Locate the cell with the specified text and output its [X, Y] center coordinate. 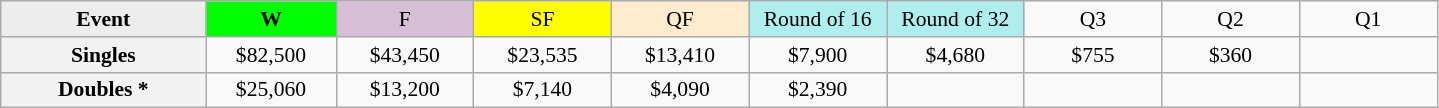
$4,680 [955, 55]
Round of 16 [818, 19]
$43,450 [405, 55]
QF [680, 19]
W [271, 19]
$360 [1231, 55]
$7,900 [818, 55]
Singles [104, 55]
$25,060 [271, 90]
Doubles * [104, 90]
$2,390 [818, 90]
Q2 [1231, 19]
$4,090 [680, 90]
Q1 [1368, 19]
$82,500 [271, 55]
$23,535 [543, 55]
$13,410 [680, 55]
$7,140 [543, 90]
F [405, 19]
SF [543, 19]
$755 [1093, 55]
Round of 32 [955, 19]
Event [104, 19]
$13,200 [405, 90]
Q3 [1093, 19]
